Locate the cell with the specified text and output its (X, Y) center coordinate. 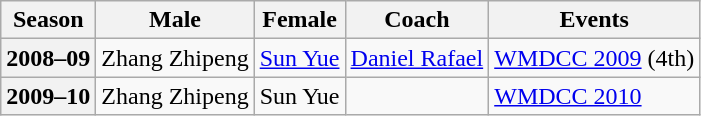
Daniel Rafael (417, 58)
Coach (417, 20)
2009–10 (48, 96)
WMDCC 2010 (594, 96)
2008–09 (48, 58)
Season (48, 20)
WMDCC 2009 (4th) (594, 58)
Events (594, 20)
Male (175, 20)
Female (300, 20)
